Detect which cell encompasses the target text, then output its (x, y) center coordinate. 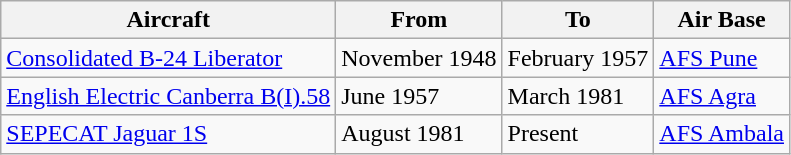
To (578, 20)
Air Base (722, 20)
SEPECAT Jaguar 1S (168, 134)
November 1948 (419, 58)
English Electric Canberra B(I).58 (168, 96)
June 1957 (419, 96)
August 1981 (419, 134)
Consolidated B-24 Liberator (168, 58)
Aircraft (168, 20)
From (419, 20)
AFS Agra (722, 96)
March 1981 (578, 96)
AFS Pune (722, 58)
Present (578, 134)
AFS Ambala (722, 134)
February 1957 (578, 58)
